Find where the given text appears and provide that cell's center as (x, y) coordinate. 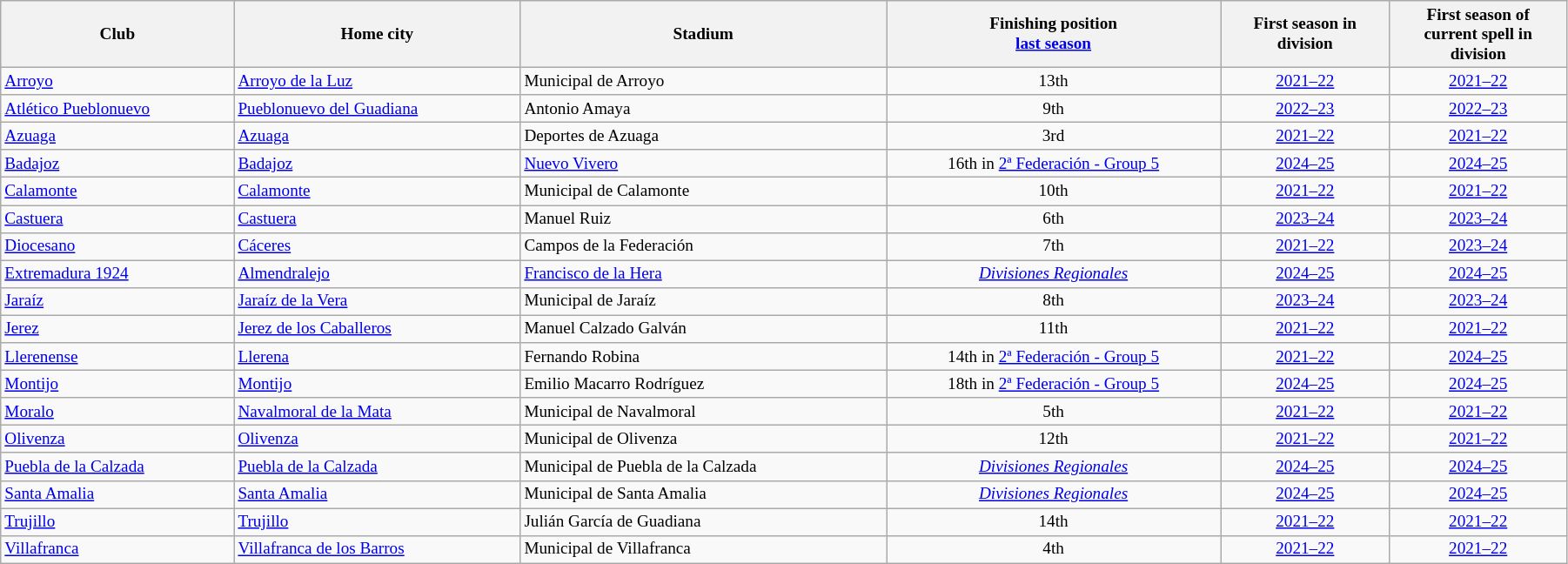
Municipal de Puebla de la Calzada (703, 467)
Francisco de la Hera (703, 274)
Pueblonuevo del Guadiana (378, 109)
8th (1053, 301)
Municipal de Calamonte (703, 191)
Manuel Ruiz (703, 218)
Club (117, 35)
4th (1053, 549)
Julián García de Guadiana (703, 521)
18th in 2ª Federación - Group 5 (1053, 384)
13th (1053, 81)
Llerenense (117, 357)
First season indivision (1305, 35)
Manuel Calzado Galván (703, 329)
Home city (378, 35)
Deportes de Azuaga (703, 136)
11th (1053, 329)
Municipal de Jaraíz (703, 301)
6th (1053, 218)
7th (1053, 246)
Atlético Pueblonuevo (117, 109)
Fernando Robina (703, 357)
9th (1053, 109)
12th (1053, 440)
First season ofcurrent spell in division (1478, 35)
14th (1053, 521)
Municipal de Olivenza (703, 440)
Municipal de Santa Amalia (703, 494)
Finishing positionlast season (1053, 35)
Jerez (117, 329)
Campos de la Federación (703, 246)
Navalmoral de la Mata (378, 412)
Nuevo Vivero (703, 164)
Almendralejo (378, 274)
Villafranca (117, 549)
10th (1053, 191)
Jaraíz (117, 301)
Arroyo (117, 81)
Moralo (117, 412)
3rd (1053, 136)
Antonio Amaya (703, 109)
Jerez de los Caballeros (378, 329)
Municipal de Arroyo (703, 81)
14th in 2ª Federación - Group 5 (1053, 357)
Arroyo de la Luz (378, 81)
Municipal de Villafranca (703, 549)
Villafranca de los Barros (378, 549)
Municipal de Navalmoral (703, 412)
Extremadura 1924 (117, 274)
Diocesano (117, 246)
Emilio Macarro Rodríguez (703, 384)
Cáceres (378, 246)
Jaraíz de la Vera (378, 301)
Stadium (703, 35)
16th in 2ª Federación - Group 5 (1053, 164)
Llerena (378, 357)
5th (1053, 412)
